Return (X, Y) of the center of cell containing provided text 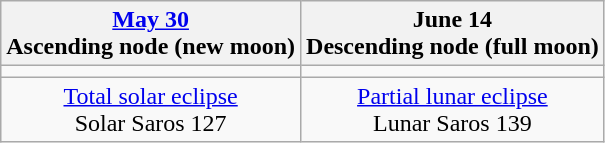
Total solar eclipseSolar Saros 127 (151, 110)
May 30Ascending node (new moon) (151, 34)
Partial lunar eclipseLunar Saros 139 (453, 110)
June 14Descending node (full moon) (453, 34)
